Find where the given text appears and provide that cell's center as [X, Y] coordinate. 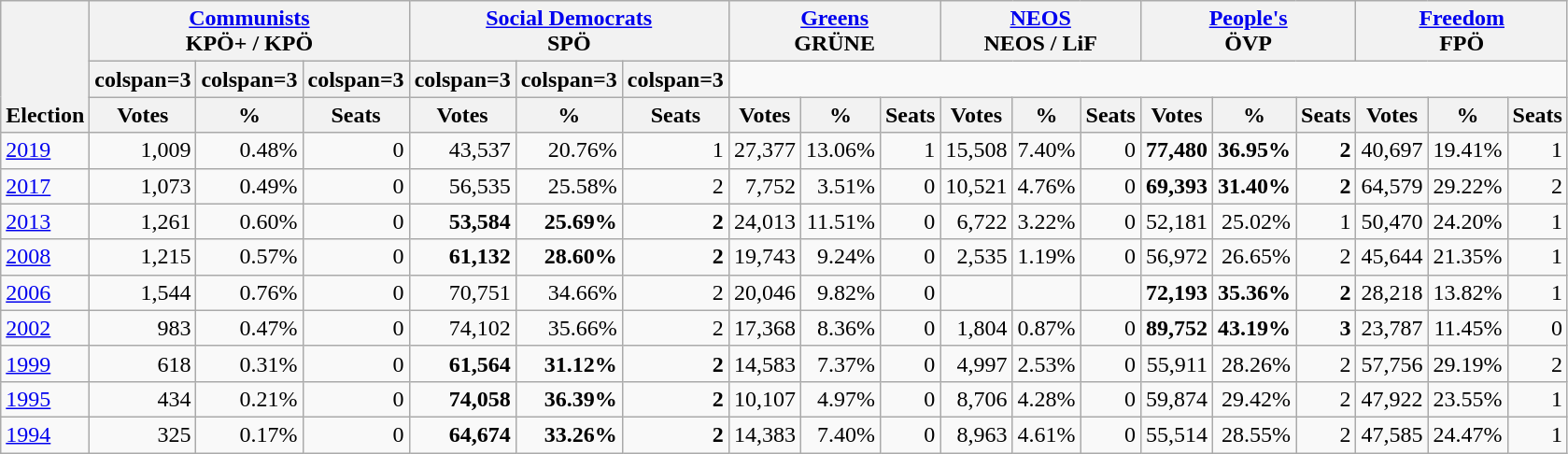
47,922 [1391, 399]
CommunistsKPÖ+ / KPÖ [249, 32]
29.22% [1468, 186]
1,804 [977, 328]
1,215 [143, 257]
64,674 [462, 434]
69,393 [1177, 186]
NEOSNEOS / LiF [1040, 32]
35.36% [1253, 292]
4.28% [1046, 399]
61,564 [462, 363]
2006 [45, 292]
25.02% [1253, 221]
7.37% [841, 363]
24.47% [1468, 434]
3.22% [1046, 221]
28.26% [1253, 363]
17,368 [764, 328]
25.69% [569, 221]
25.58% [569, 186]
55,911 [1177, 363]
70,751 [462, 292]
2,535 [977, 257]
74,102 [462, 328]
2017 [45, 186]
8,706 [977, 399]
9.24% [841, 257]
7,752 [764, 186]
23.55% [1468, 399]
618 [143, 363]
2013 [45, 221]
29.42% [1253, 399]
0.60% [249, 221]
1.19% [1046, 257]
43,537 [462, 150]
1,009 [143, 150]
9.82% [841, 292]
47,585 [1391, 434]
36.95% [1253, 150]
74,058 [462, 399]
0.87% [1046, 328]
1999 [45, 363]
People'sÖVP [1248, 32]
64,579 [1391, 186]
FreedomFPÖ [1462, 32]
52,181 [1177, 221]
24,013 [764, 221]
2002 [45, 328]
2008 [45, 257]
28.60% [569, 257]
23,787 [1391, 328]
1,261 [143, 221]
1,073 [143, 186]
325 [143, 434]
50,470 [1391, 221]
31.40% [1253, 186]
45,644 [1391, 257]
10,107 [764, 399]
11.51% [841, 221]
2019 [45, 150]
35.66% [569, 328]
36.39% [569, 399]
983 [143, 328]
0.21% [249, 399]
20.76% [569, 150]
8,963 [977, 434]
29.19% [1468, 363]
8.36% [841, 328]
0.57% [249, 257]
43.19% [1253, 328]
434 [143, 399]
4.76% [1046, 186]
20,046 [764, 292]
34.66% [569, 292]
53,584 [462, 221]
19,743 [764, 257]
Election [45, 67]
40,697 [1391, 150]
14,583 [764, 363]
31.12% [569, 363]
56,535 [462, 186]
24.20% [1468, 221]
77,480 [1177, 150]
0.48% [249, 150]
13.06% [841, 150]
57,756 [1391, 363]
3.51% [841, 186]
28.55% [1253, 434]
3 [1326, 328]
19.41% [1468, 150]
33.26% [569, 434]
89,752 [1177, 328]
55,514 [1177, 434]
61,132 [462, 257]
72,193 [1177, 292]
21.35% [1468, 257]
0.31% [249, 363]
0.49% [249, 186]
4.97% [841, 399]
26.65% [1253, 257]
11.45% [1468, 328]
2.53% [1046, 363]
Social DemocratsSPÖ [569, 32]
27,377 [764, 150]
GreensGRÜNE [835, 32]
59,874 [1177, 399]
0.17% [249, 434]
1994 [45, 434]
4,997 [977, 363]
14,383 [764, 434]
0.76% [249, 292]
15,508 [977, 150]
28,218 [1391, 292]
56,972 [1177, 257]
6,722 [977, 221]
4.61% [1046, 434]
10,521 [977, 186]
13.82% [1468, 292]
1995 [45, 399]
1,544 [143, 292]
0.47% [249, 328]
